Identify which cell holds the provided text, then report its (X, Y) central coordinate. 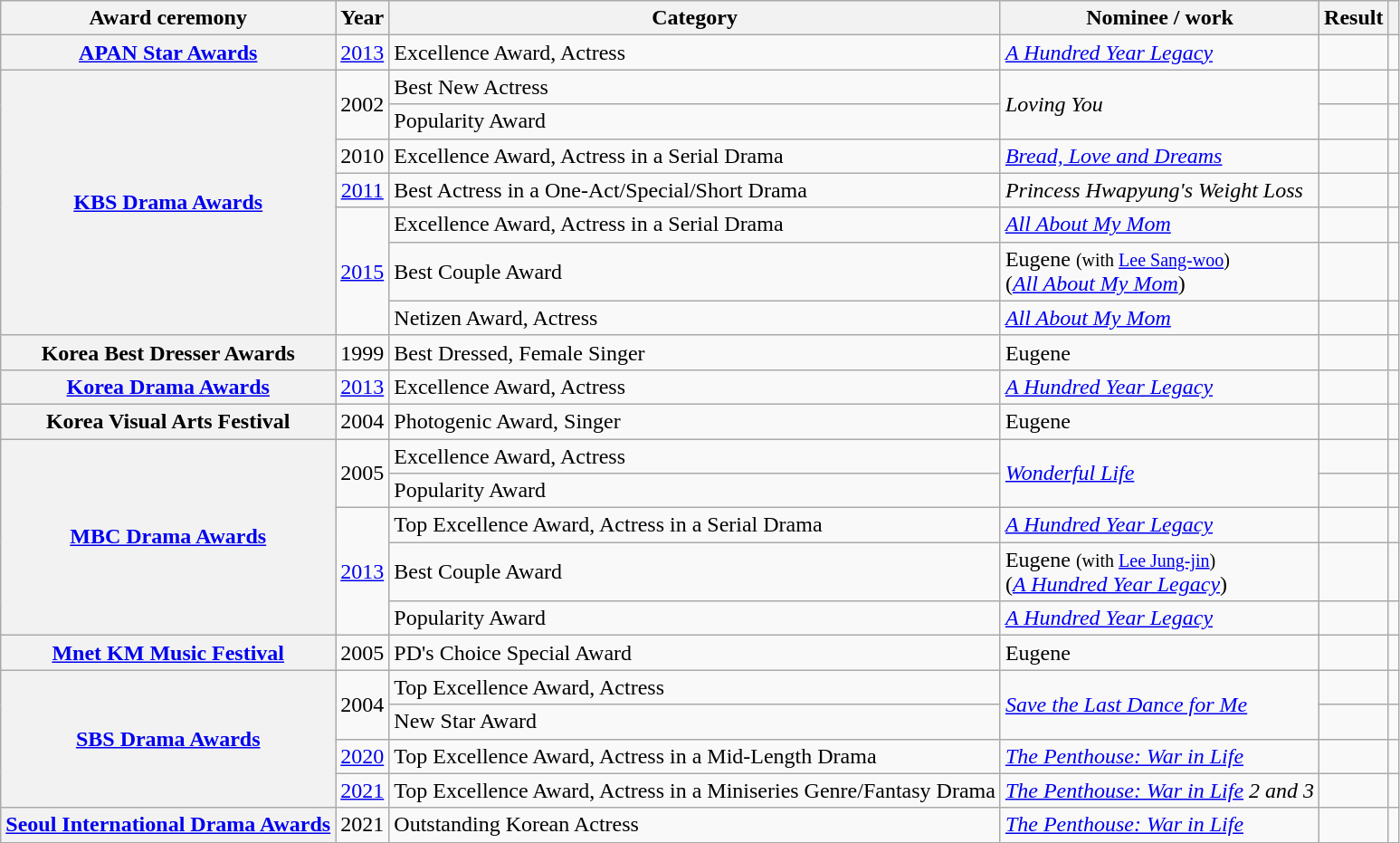
2010 (362, 156)
Loving You (1159, 104)
Korea Drama Awards (168, 387)
Nominee / work (1159, 18)
Top Excellence Award, Actress in a Mid-Length Drama (695, 756)
Eugene (with Lee Sang-woo)(All About My Mom) (1159, 272)
MBC Drama Awards (168, 536)
SBS Drama Awards (168, 739)
Top Excellence Award, Actress in a Serial Drama (695, 525)
The Penthouse: War in Life 2 and 3 (1159, 790)
Top Excellence Award, Actress in a Miniseries Genre/Fantasy Drama (695, 790)
Korea Best Dresser Awards (168, 352)
Wonderful Life (1159, 473)
Seoul International Drama Awards (168, 825)
Netizen Award, Actress (695, 318)
2011 (362, 190)
New Star Award (695, 722)
Year (362, 18)
Outstanding Korean Actress (695, 825)
Award ceremony (168, 18)
Photogenic Award, Singer (695, 421)
Save the Last Dance for Me (1159, 704)
Best New Actress (695, 87)
Best Actress in a One-Act/Special/Short Drama (695, 190)
2002 (362, 104)
Top Excellence Award, Actress (695, 687)
Eugene (with Lee Jung-jin)(A Hundred Year Legacy) (1159, 572)
Princess Hwapyung's Weight Loss (1159, 190)
Category (695, 18)
Korea Visual Arts Festival (168, 421)
PD's Choice Special Award (695, 653)
1999 (362, 352)
Bread, Love and Dreams (1159, 156)
2015 (362, 272)
KBS Drama Awards (168, 203)
Best Dressed, Female Singer (695, 352)
2020 (362, 756)
Result (1354, 18)
Mnet KM Music Festival (168, 653)
APAN Star Awards (168, 53)
